Output the (x, y) coordinate of the center of the cell containing the given text.  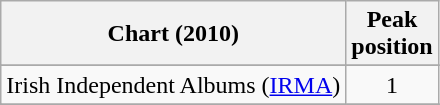
Chart (2010) (174, 34)
Peakposition (392, 34)
Irish Independent Albums (IRMA) (174, 85)
1 (392, 85)
